Locate the cell with the specified text and output its (x, y) center coordinate. 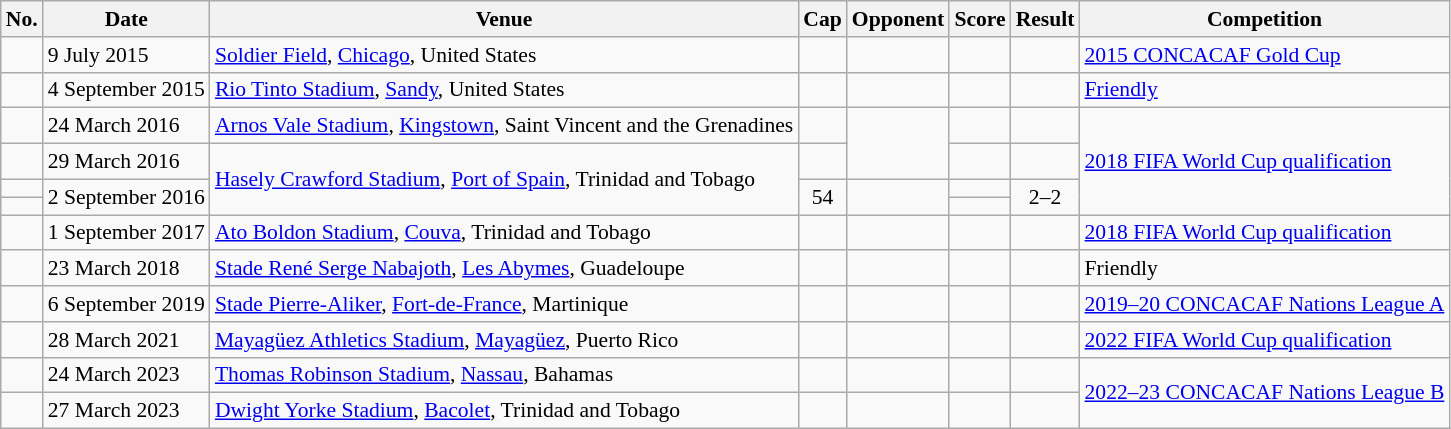
Stade Pierre-Aliker, Fort-de-France, Martinique (504, 304)
24 March 2023 (126, 375)
Rio Tinto Stadium, Sandy, United States (504, 90)
Competition (1265, 19)
Stade René Serge Nabajoth, Les Abymes, Guadeloupe (504, 269)
Hasely Crawford Stadium, Port of Spain, Trinidad and Tobago (504, 180)
2022–23 CONCACAF Nations League B (1265, 392)
2015 CONCACAF Gold Cup (1265, 55)
Mayagüez Athletics Stadium, Mayagüez, Puerto Rico (504, 340)
24 March 2016 (126, 126)
Cap (822, 19)
2022 FIFA World Cup qualification (1265, 340)
27 March 2023 (126, 411)
9 July 2015 (126, 55)
28 March 2021 (126, 340)
54 (822, 197)
1 September 2017 (126, 233)
Ato Boldon Stadium, Couva, Trinidad and Tobago (504, 233)
4 September 2015 (126, 90)
No. (22, 19)
Thomas Robinson Stadium, Nassau, Bahamas (504, 375)
2 September 2016 (126, 197)
Opponent (898, 19)
Date (126, 19)
Arnos Vale Stadium, Kingstown, Saint Vincent and the Grenadines (504, 126)
Score (980, 19)
23 March 2018 (126, 269)
Soldier Field, Chicago, United States (504, 55)
29 March 2016 (126, 162)
Dwight Yorke Stadium, Bacolet, Trinidad and Tobago (504, 411)
Venue (504, 19)
2019–20 CONCACAF Nations League A (1265, 304)
6 September 2019 (126, 304)
Result (1046, 19)
2–2 (1046, 197)
